Pinpoint the cell where the given text exists, returning its (X, Y) midpoint coordinate. 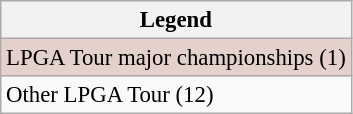
Other LPGA Tour (12) (176, 95)
Legend (176, 20)
LPGA Tour major championships (1) (176, 58)
